Search for the cell housing the specified text and yield its (X, Y) center coordinate. 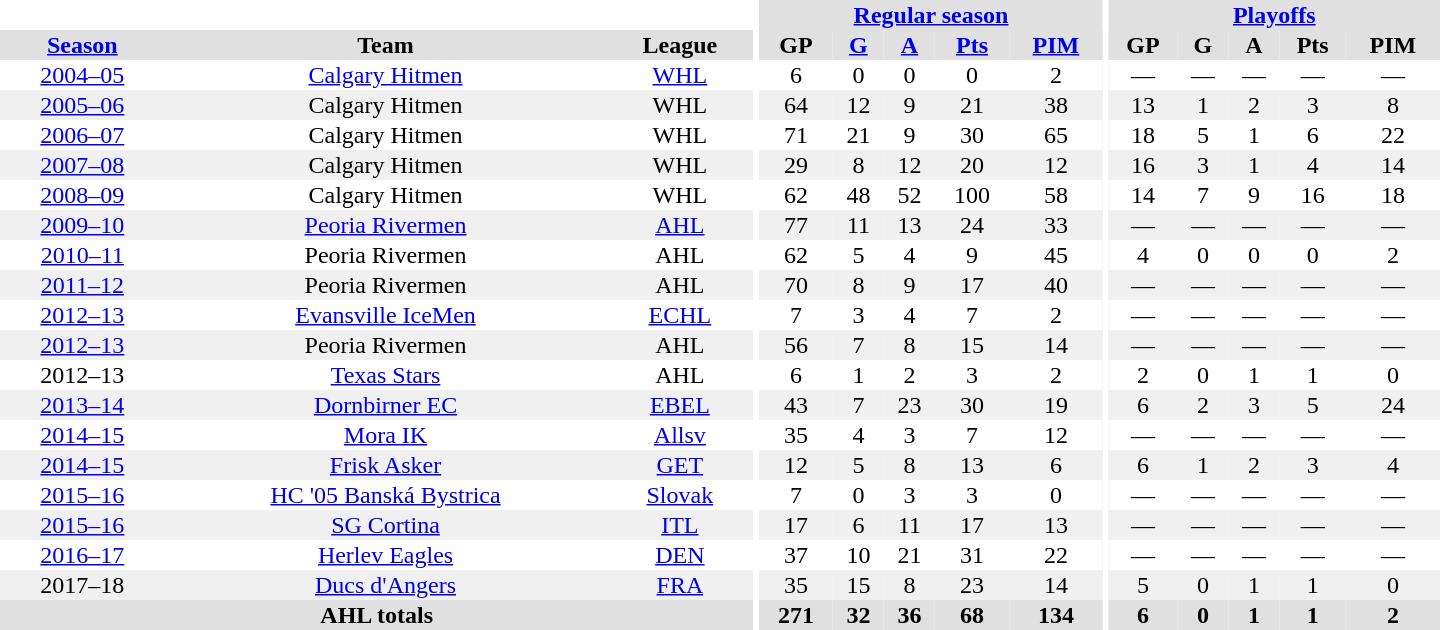
Mora IK (386, 435)
45 (1056, 255)
2017–18 (82, 585)
FRA (680, 585)
20 (972, 165)
37 (796, 555)
ECHL (680, 315)
Herlev Eagles (386, 555)
100 (972, 195)
Allsv (680, 435)
52 (910, 195)
2011–12 (82, 285)
2008–09 (82, 195)
2006–07 (82, 135)
Dornbirner EC (386, 405)
48 (858, 195)
League (680, 45)
Evansville IceMen (386, 315)
2004–05 (82, 75)
10 (858, 555)
EBEL (680, 405)
33 (1056, 225)
58 (1056, 195)
Frisk Asker (386, 465)
Slovak (680, 495)
40 (1056, 285)
31 (972, 555)
77 (796, 225)
71 (796, 135)
2010–11 (82, 255)
2013–14 (82, 405)
56 (796, 345)
65 (1056, 135)
32 (858, 615)
38 (1056, 105)
Texas Stars (386, 375)
2007–08 (82, 165)
2005–06 (82, 105)
DEN (680, 555)
43 (796, 405)
64 (796, 105)
ITL (680, 525)
70 (796, 285)
SG Cortina (386, 525)
Team (386, 45)
Season (82, 45)
Ducs d'Angers (386, 585)
HC '05 Banská Bystrica (386, 495)
19 (1056, 405)
Regular season (931, 15)
134 (1056, 615)
2009–10 (82, 225)
AHL totals (376, 615)
271 (796, 615)
GET (680, 465)
29 (796, 165)
Playoffs (1274, 15)
68 (972, 615)
36 (910, 615)
2016–17 (82, 555)
